Pinpoint the cell where the given text exists, returning its [x, y] midpoint coordinate. 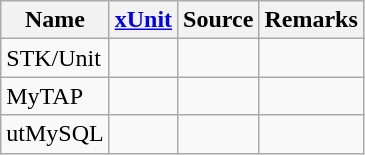
Remarks [311, 20]
utMySQL [55, 134]
STK/Unit [55, 58]
Name [55, 20]
Source [218, 20]
MyTAP [55, 96]
xUnit [143, 20]
